From the cell containing the given text, extract its center point as (X, Y) coordinate. 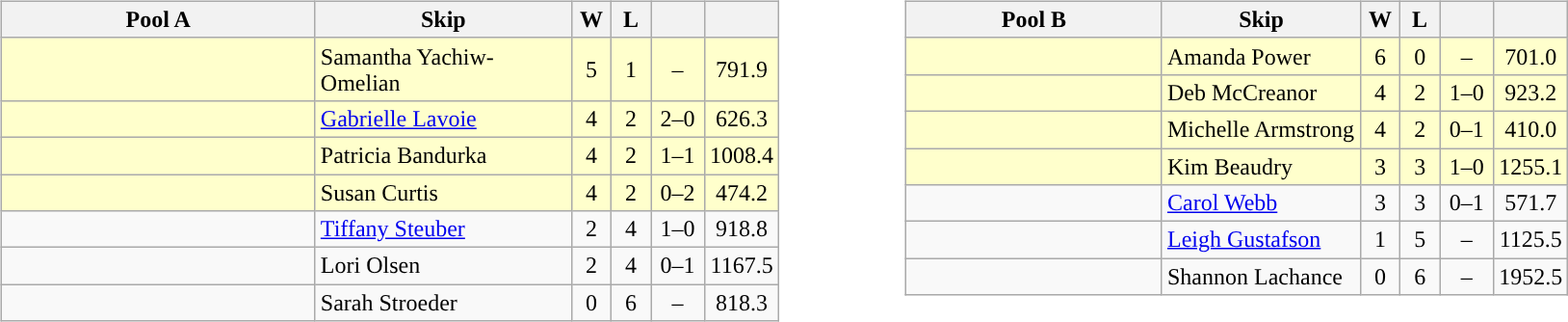
571.7 (1531, 203)
Sarah Stroeder (443, 303)
0–2 (678, 192)
1952.5 (1531, 277)
Patricia Bandurka (443, 155)
701.0 (1531, 56)
410.0 (1531, 129)
Gabrielle Lavoie (443, 119)
Michelle Armstrong (1261, 129)
Deb McCreanor (1261, 93)
Amanda Power (1261, 56)
474.2 (742, 192)
Tiffany Steuber (443, 229)
Leigh Gustafson (1261, 240)
818.3 (742, 303)
1–1 (678, 155)
Shannon Lachance (1261, 277)
626.3 (742, 119)
1008.4 (742, 155)
Samantha Yachiw-Omelian (443, 69)
1255.1 (1531, 167)
Kim Beaudry (1261, 167)
1167.5 (742, 266)
Lori Olsen (443, 266)
1125.5 (1531, 240)
Susan Curtis (443, 192)
2–0 (678, 119)
Pool B (1033, 19)
791.9 (742, 69)
923.2 (1531, 93)
Pool A (158, 19)
918.8 (742, 229)
Carol Webb (1261, 203)
